For the text-containing cell, return its midpoint in (X, Y) coordinate format. 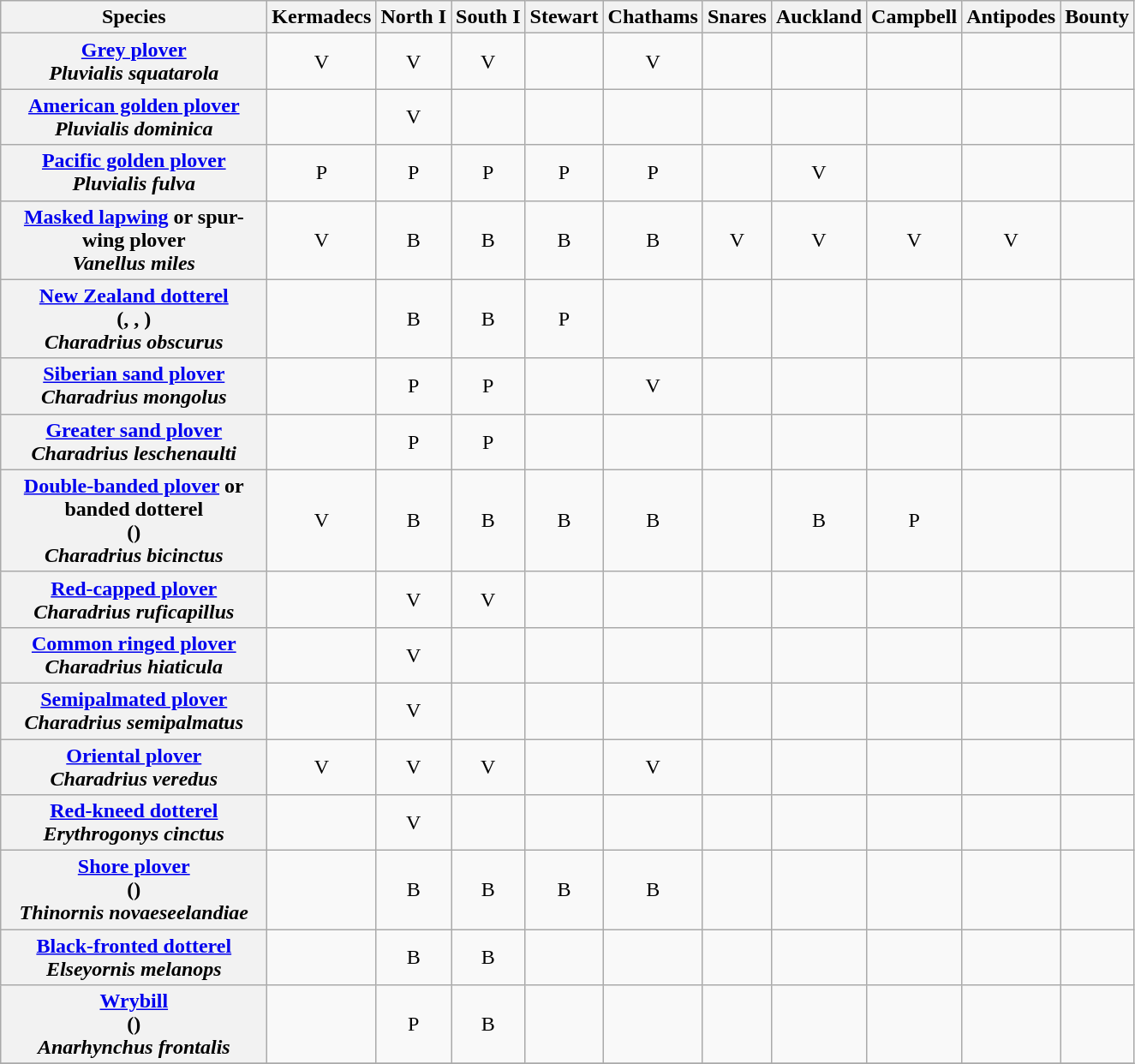
Siberian sand ploverCharadrius mongolus (134, 386)
Species (134, 17)
Masked lapwing or spur-wing ploverVanellus miles (134, 240)
Kermadecs (322, 17)
Grey ploverPluvialis squatarola (134, 62)
Red-capped ploverCharadrius ruficapillus (134, 600)
Pacific golden ploverPluvialis fulva (134, 173)
Semipalmated ploverCharadrius semipalmatus (134, 711)
South I (488, 17)
Snares (737, 17)
Wrybill()Anarhynchus frontalis (134, 1025)
Black-fronted dotterelElseyornis melanops (134, 958)
Greater sand ploverCharadrius leschenaulti (134, 442)
Red-kneed dotterelErythrogonys cinctus (134, 822)
North I (414, 17)
New Zealand dotterel(, , )Charadrius obscurus (134, 319)
American golden ploverPluvialis dominica (134, 117)
Shore plover()Thinornis novaeseelandiae (134, 890)
Auckland (819, 17)
Stewart (564, 17)
Common ringed ploverCharadrius hiaticula (134, 655)
Double-banded plover or banded dotterel()Charadrius bicinctus (134, 521)
Oriental ploverCharadrius veredus (134, 766)
Antipodes (1011, 17)
Chathams (653, 17)
Campbell (915, 17)
Bounty (1097, 17)
